Scan for the cell matching the given text and deliver its (x, y) coordinate at center. 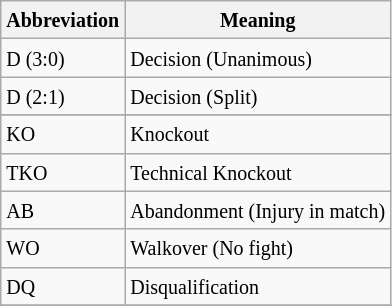
Walkover (No fight) (258, 248)
Abandonment (Injury in match) (258, 210)
D (2:1) (63, 96)
WO (63, 248)
DQ (63, 286)
D (3:0) (63, 58)
TKO (63, 172)
Meaning (258, 20)
Technical Knockout (258, 172)
AB (63, 210)
Decision (Split) (258, 96)
Decision (Unanimous) (258, 58)
Disqualification (258, 286)
KO (63, 134)
Knockout (258, 134)
Abbreviation (63, 20)
